Capture the cell that displays the provided text and extract its (X, Y) central coordinate. 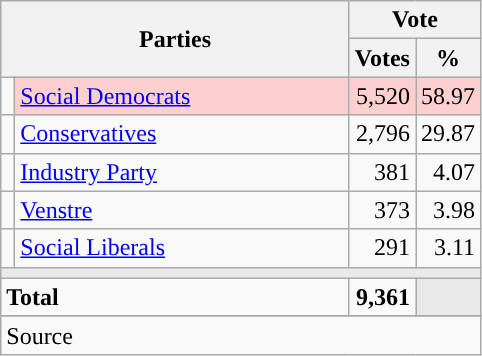
Industry Party (182, 172)
3.11 (448, 248)
Source (241, 335)
Parties (176, 39)
29.87 (448, 134)
Total (176, 297)
291 (382, 248)
Social Liberals (182, 248)
381 (382, 172)
58.97 (448, 96)
4.07 (448, 172)
Venstre (182, 210)
3.98 (448, 210)
2,796 (382, 134)
373 (382, 210)
Vote (414, 20)
Social Democrats (182, 96)
5,520 (382, 96)
Votes (382, 58)
% (448, 58)
Conservatives (182, 134)
9,361 (382, 297)
